Output the (x, y) coordinate of the center of the cell containing the given text.  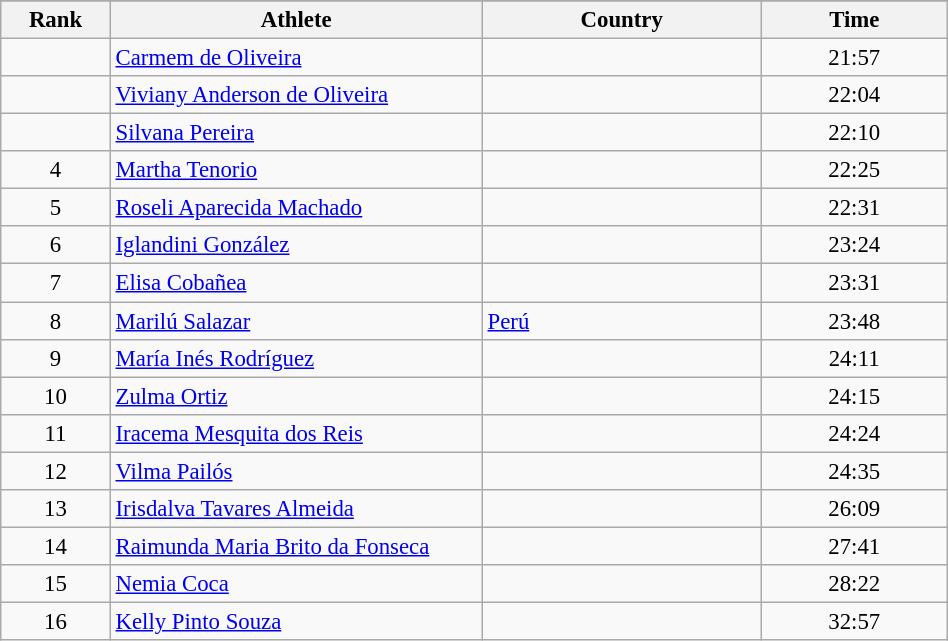
Irisdalva Tavares Almeida (296, 509)
9 (56, 358)
27:41 (854, 546)
11 (56, 433)
Iglandini González (296, 245)
Nemia Coca (296, 584)
14 (56, 546)
Kelly Pinto Souza (296, 621)
12 (56, 471)
15 (56, 584)
Rank (56, 20)
21:57 (854, 58)
Carmem de Oliveira (296, 58)
23:48 (854, 321)
7 (56, 283)
6 (56, 245)
María Inés Rodríguez (296, 358)
13 (56, 509)
23:24 (854, 245)
Country (622, 20)
Silvana Pereira (296, 133)
Zulma Ortiz (296, 396)
22:10 (854, 133)
24:24 (854, 433)
Vilma Pailós (296, 471)
22:25 (854, 170)
24:11 (854, 358)
22:04 (854, 95)
16 (56, 621)
Marilú Salazar (296, 321)
Raimunda Maria Brito da Fonseca (296, 546)
10 (56, 396)
Perú (622, 321)
32:57 (854, 621)
Roseli Aparecida Machado (296, 208)
4 (56, 170)
5 (56, 208)
Martha Tenorio (296, 170)
Athlete (296, 20)
8 (56, 321)
22:31 (854, 208)
Time (854, 20)
24:35 (854, 471)
Viviany Anderson de Oliveira (296, 95)
24:15 (854, 396)
Iracema Mesquita dos Reis (296, 433)
28:22 (854, 584)
23:31 (854, 283)
Elisa Cobañea (296, 283)
26:09 (854, 509)
